Detect which cell encompasses the target text, then output its [x, y] center coordinate. 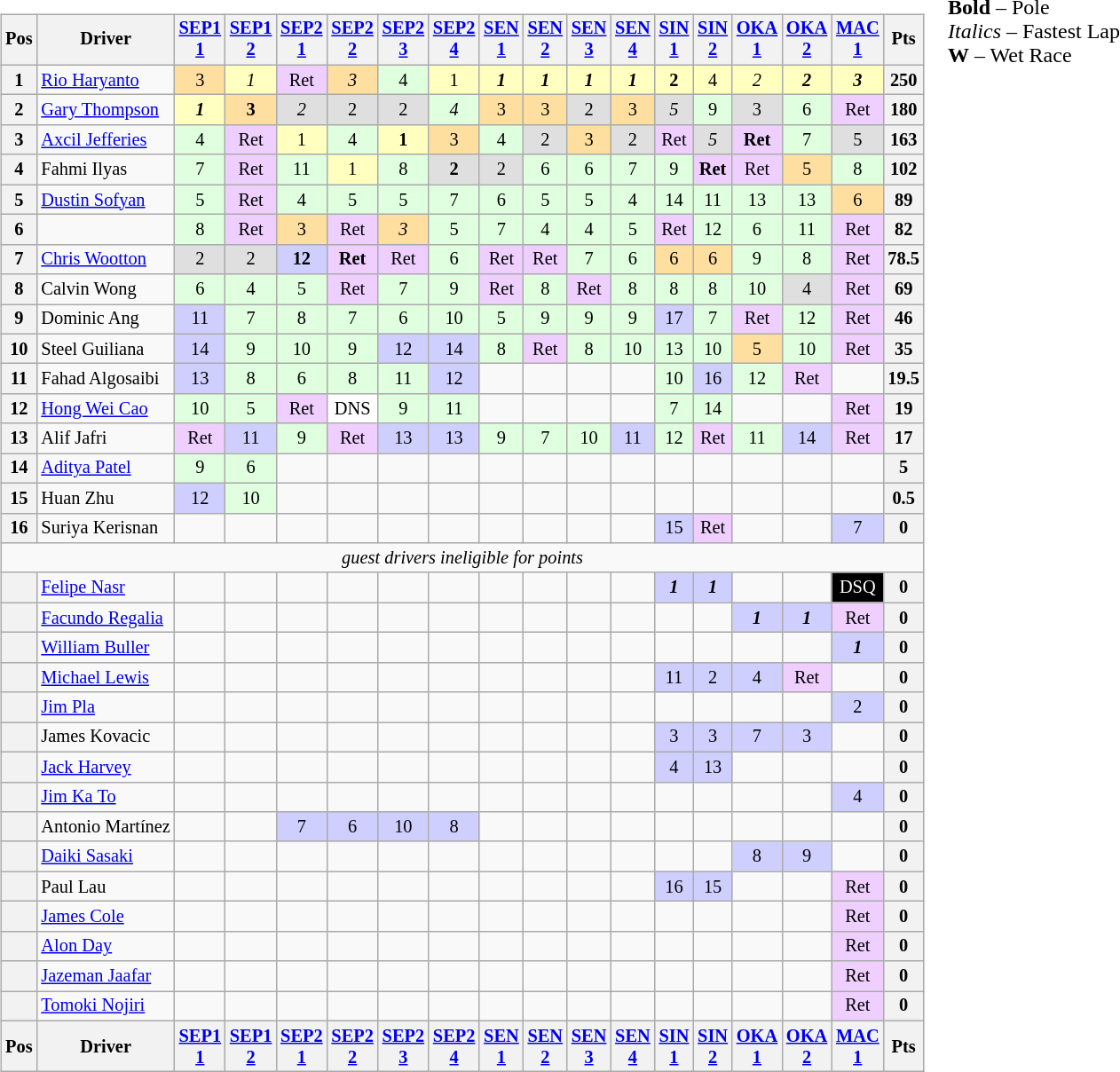
102 [903, 169]
Rio Haryanto [105, 80]
78.5 [903, 259]
0.5 [903, 498]
Hong Wei Cao [105, 409]
Facundo Regalia [105, 618]
Jazeman Jaafar [105, 976]
163 [903, 140]
Tomoki Nojiri [105, 1006]
DNS [351, 409]
Huan Zhu [105, 498]
James Cole [105, 917]
82 [903, 230]
69 [903, 289]
Jim Pla [105, 707]
Steel Guiliana [105, 349]
Jim Ka To [105, 797]
Fahad Algosaibi [105, 379]
William Buller [105, 648]
Alif Jafri [105, 438]
Paul Lau [105, 887]
Antonio Martínez [105, 827]
Dustin Sofyan [105, 200]
Suriya Kerisnan [105, 528]
Dominic Ang [105, 319]
Aditya Patel [105, 469]
Chris Wootton [105, 259]
180 [903, 110]
Alon Day [105, 946]
89 [903, 200]
250 [903, 80]
Daiki Sasaki [105, 856]
James Kovacic [105, 737]
46 [903, 319]
guest drivers ineligible for points [462, 558]
DSQ [857, 587]
Fahmi Ilyas [105, 169]
Calvin Wong [105, 289]
35 [903, 349]
Michael Lewis [105, 677]
Axcil Jefferies [105, 140]
Gary Thompson [105, 110]
Felipe Nasr [105, 587]
19.5 [903, 379]
19 [903, 409]
Jack Harvey [105, 767]
